Extract the (X, Y) coordinate from the center of the cell holding the provided text.  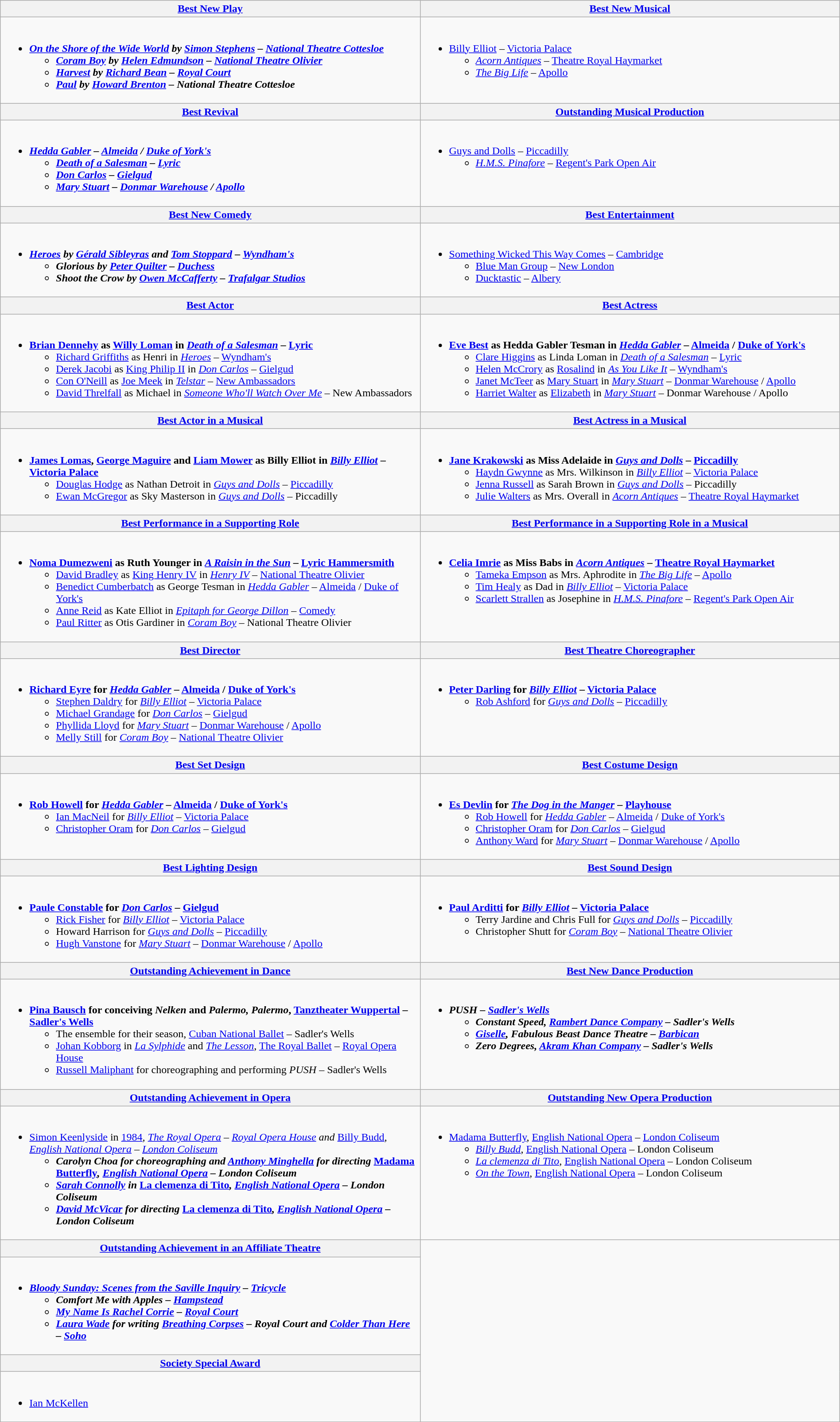
Outstanding Achievement in an Affiliate Theatre (210, 1248)
Best New Comedy (210, 215)
Best Costume Design (630, 765)
Outstanding New Opera Production (630, 1098)
Ian McKellen (210, 1396)
Best Theatre Choreographer (630, 650)
Best Actor (210, 305)
Best Set Design (210, 765)
Best New Dance Production (630, 971)
Outstanding Musical Production (630, 112)
Society Special Award (210, 1363)
Heroes by Gérald Sibleyras and Tom Stoppard – Wyndham'sGlorious by Peter Quilter – DuchessShoot the Crow by Owen McCafferty – Trafalgar Studios (210, 260)
Best Performance in a Supporting Role in a Musical (630, 523)
Best Entertainment (630, 215)
Best Actress (630, 305)
Hedda Gabler – Almeida / Duke of York'sDeath of a Salesman – LyricDon Carlos – GielgudMary Stuart – Donmar Warehouse / Apollo (210, 163)
Outstanding Achievement in Dance (210, 971)
Best Actress in a Musical (630, 420)
Best Actor in a Musical (210, 420)
Best Director (210, 650)
Rob Howell for Hedda Gabler – Almeida / Duke of York'sIan MacNeil for Billy Elliot – Victoria PalaceChristopher Oram for Don Carlos – Gielgud (210, 816)
Billy Elliot – Victoria PalaceAcorn Antiques – Theatre Royal HaymarketThe Big Life – Apollo (630, 60)
Outstanding Achievement in Opera (210, 1098)
Best New Musical (630, 9)
Best Revival (210, 112)
Best Sound Design (630, 868)
Peter Darling for Billy Elliot – Victoria PalaceRob Ashford for Guys and Dolls – Piccadilly (630, 707)
Guys and Dolls – PiccadillyH.M.S. Pinafore – Regent's Park Open Air (630, 163)
Something Wicked This Way Comes – CambridgeBlue Man Group – New LondonDucktastic – Albery (630, 260)
Best New Play (210, 9)
Best Lighting Design (210, 868)
Best Performance in a Supporting Role (210, 523)
